Extract the (x, y) coordinate from the center of the cell holding the provided text.  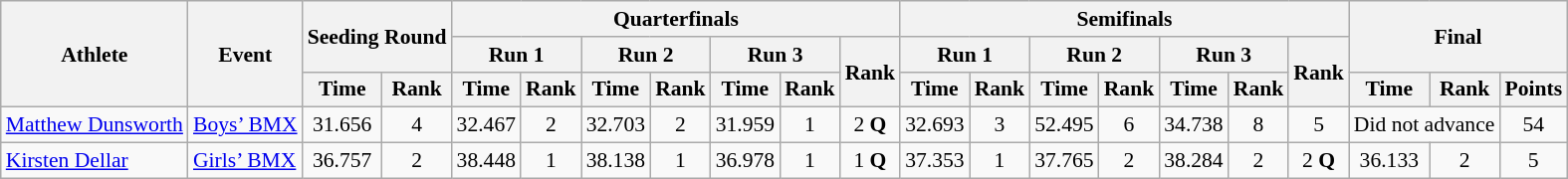
31.656 (342, 125)
Did not advance (1425, 125)
38.138 (615, 161)
1 Q (870, 161)
32.693 (934, 125)
Semifinals (1125, 19)
Quarterfinals (677, 19)
Final (1457, 36)
38.448 (486, 161)
6 (1129, 125)
Matthew Dunsworth (95, 125)
38.284 (1193, 161)
Kirsten Dellar (95, 161)
37.765 (1063, 161)
Athlete (95, 54)
32.467 (486, 125)
Event (245, 54)
36.757 (342, 161)
Seeding Round (377, 36)
52.495 (1063, 125)
Points (1533, 89)
36.133 (1390, 161)
Girls’ BMX (245, 161)
8 (1258, 125)
3 (1000, 125)
32.703 (615, 125)
4 (417, 125)
37.353 (934, 161)
54 (1533, 125)
36.978 (745, 161)
Boys’ BMX (245, 125)
34.738 (1193, 125)
31.959 (745, 125)
